Capture the cell that displays the provided text and extract its (x, y) central coordinate. 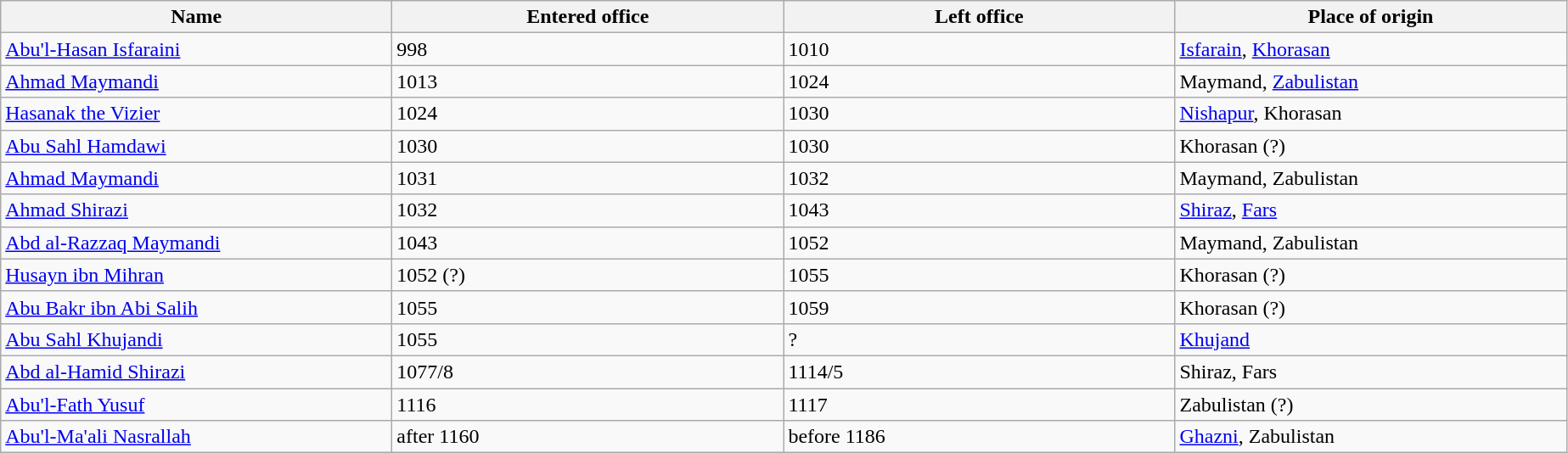
Abu'l-Hasan Isfaraini (197, 49)
1013 (587, 81)
1077/8 (587, 372)
1052 (?) (587, 275)
1010 (980, 49)
Abu Sahl Khujandi (197, 339)
Khujand (1370, 339)
Place of origin (1370, 17)
Abu'l-Ma'ali Nasrallah (197, 437)
Left office (980, 17)
998 (587, 49)
1114/5 (980, 372)
1031 (587, 178)
Name (197, 17)
Ghazni, Zabulistan (1370, 437)
Husayn ibn Mihran (197, 275)
Nishapur, Khorasan (1370, 114)
Abd al-Razzaq Maymandi (197, 243)
1117 (980, 405)
Hasanak the Vizier (197, 114)
Abu Sahl Hamdawi (197, 146)
Zabulistan (?) (1370, 405)
Abd al-Hamid Shirazi (197, 372)
1116 (587, 405)
Ahmad Shirazi (197, 210)
Isfarain, Khorasan (1370, 49)
Abu'l-Fath Yusuf (197, 405)
1052 (980, 243)
Entered office (587, 17)
before 1186 (980, 437)
1059 (980, 307)
? (980, 339)
after 1160 (587, 437)
Abu Bakr ibn Abi Salih (197, 307)
